Output the (x, y) coordinate of the center of the cell containing the given text.  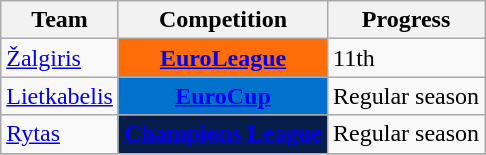
11th (406, 58)
Žalgiris (60, 58)
Competition (222, 20)
Rytas (60, 134)
EuroCup (222, 96)
Team (60, 20)
Progress (406, 20)
Lietkabelis (60, 96)
EuroLeague (222, 58)
Champions League (222, 134)
